Extract the [x, y] coordinate from the center of the cell holding the provided text.  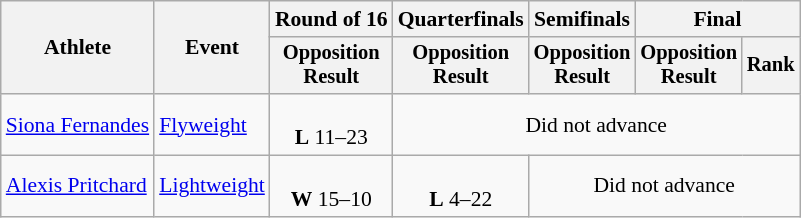
Flyweight [212, 124]
Round of 16 [332, 19]
Event [212, 48]
Siona Fernandes [78, 124]
Final [717, 19]
Alexis Pritchard [78, 186]
W 15–10 [332, 186]
Lightweight [212, 186]
L 11–23 [332, 124]
Semifinals [582, 19]
Athlete [78, 48]
Quarterfinals [461, 19]
Rank [771, 66]
L 4–22 [461, 186]
